Detect which cell encompasses the target text, then output its (x, y) center coordinate. 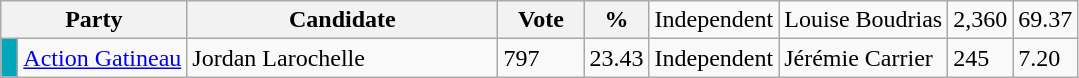
Jordan Larochelle (342, 58)
Vote (541, 20)
2,360 (980, 20)
Candidate (342, 20)
Party (94, 20)
245 (980, 58)
69.37 (1046, 20)
7.20 (1046, 58)
% (616, 20)
Louise Boudrias (864, 20)
Jérémie Carrier (864, 58)
797 (541, 58)
Action Gatineau (102, 58)
23.43 (616, 58)
